Find where the given text appears and provide that cell's center as [X, Y] coordinate. 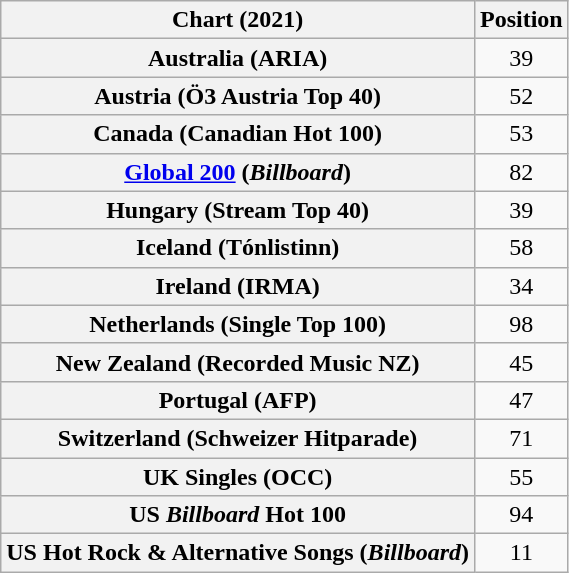
34 [521, 286]
Australia (ARIA) [238, 58]
Position [521, 20]
53 [521, 134]
New Zealand (Recorded Music NZ) [238, 362]
47 [521, 400]
Chart (2021) [238, 20]
UK Singles (OCC) [238, 477]
71 [521, 438]
Portugal (AFP) [238, 400]
Switzerland (Schweizer Hitparade) [238, 438]
Ireland (IRMA) [238, 286]
US Hot Rock & Alternative Songs (Billboard) [238, 553]
58 [521, 248]
Netherlands (Single Top 100) [238, 324]
55 [521, 477]
82 [521, 172]
98 [521, 324]
52 [521, 96]
Global 200 (Billboard) [238, 172]
94 [521, 515]
Canada (Canadian Hot 100) [238, 134]
US Billboard Hot 100 [238, 515]
45 [521, 362]
Hungary (Stream Top 40) [238, 210]
Austria (Ö3 Austria Top 40) [238, 96]
11 [521, 553]
Iceland (Tónlistinn) [238, 248]
